Locate the cell with the specified text and output its [x, y] center coordinate. 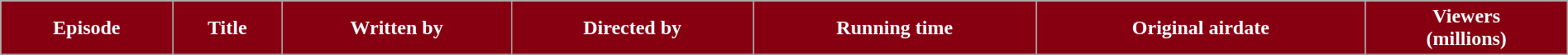
Running time [895, 28]
Directed by [632, 28]
Viewers(millions) [1466, 28]
Title [227, 28]
Episode [87, 28]
Original airdate [1201, 28]
Written by [397, 28]
